Pinpoint the cell where the given text exists, returning its [x, y] midpoint coordinate. 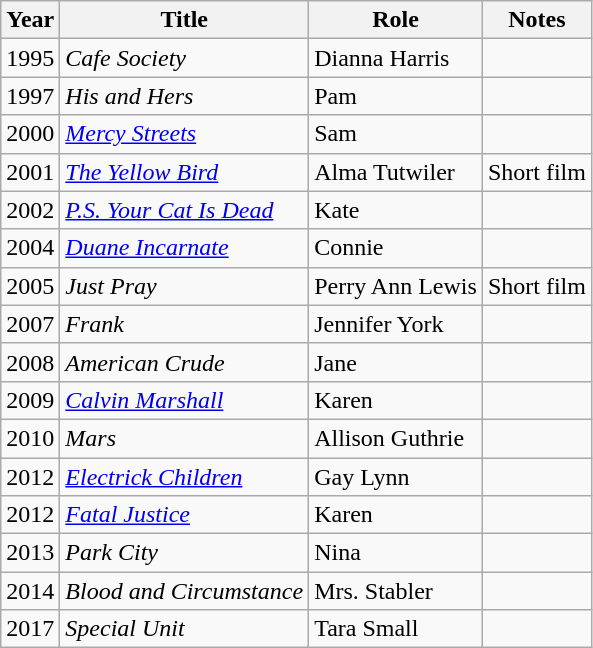
Year [30, 20]
Sam [396, 134]
Park City [184, 553]
2001 [30, 172]
Dianna Harris [396, 58]
Title [184, 20]
P.S. Your Cat Is Dead [184, 210]
Just Pray [184, 286]
Jane [396, 362]
Fatal Justice [184, 515]
Duane Incarnate [184, 248]
2008 [30, 362]
Mars [184, 438]
2014 [30, 591]
Connie [396, 248]
2000 [30, 134]
Frank [184, 324]
2004 [30, 248]
2017 [30, 629]
Blood and Circumstance [184, 591]
Alma Tutwiler [396, 172]
1995 [30, 58]
Jennifer York [396, 324]
2009 [30, 400]
2010 [30, 438]
Mrs. Stabler [396, 591]
Role [396, 20]
Perry Ann Lewis [396, 286]
Electrick Children [184, 477]
His and Hers [184, 96]
Tara Small [396, 629]
Gay Lynn [396, 477]
Calvin Marshall [184, 400]
Mercy Streets [184, 134]
Special Unit [184, 629]
Nina [396, 553]
1997 [30, 96]
American Crude [184, 362]
2013 [30, 553]
Pam [396, 96]
2002 [30, 210]
Notes [536, 20]
The Yellow Bird [184, 172]
Kate [396, 210]
Cafe Society [184, 58]
2005 [30, 286]
Allison Guthrie [396, 438]
2007 [30, 324]
